Extract the (x, y) coordinate from the center of the cell holding the provided text.  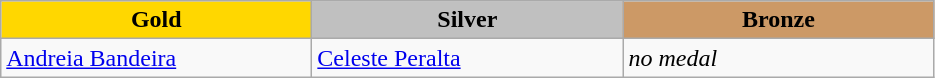
Andreia Bandeira (156, 58)
Celeste Peralta (468, 58)
Bronze (778, 20)
Silver (468, 20)
Gold (156, 20)
no medal (778, 58)
